Find where the given text appears and provide that cell's center as (X, Y) coordinate. 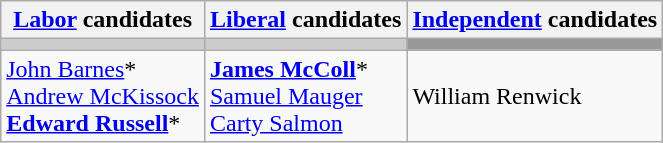
John Barnes*Andrew McKissockEdward Russell* (103, 96)
Labor candidates (103, 20)
Independent candidates (535, 20)
William Renwick (535, 96)
Liberal candidates (305, 20)
James McColl*Samuel MaugerCarty Salmon (305, 96)
